Provide the [x, y] coordinate of the cell's center where the given text is located.  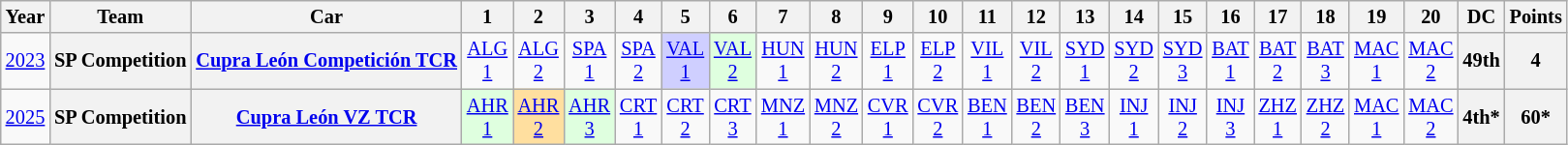
HUN1 [783, 61]
ALG2 [538, 61]
20 [1430, 16]
ELP2 [938, 61]
INJ1 [1133, 117]
SYD2 [1133, 61]
2025 [25, 117]
15 [1183, 16]
AHR3 [589, 117]
VIL2 [1036, 61]
ELP1 [888, 61]
Team [120, 16]
MNZ2 [837, 117]
6 [732, 16]
CRT3 [732, 117]
1 [488, 16]
INJ3 [1230, 117]
BAT3 [1325, 61]
BEN1 [987, 117]
5 [686, 16]
Points [1536, 16]
9 [888, 16]
19 [1376, 16]
2 [538, 16]
AHR2 [538, 117]
HUN2 [837, 61]
12 [1036, 16]
VIL1 [987, 61]
CVR1 [888, 117]
7 [783, 16]
13 [1085, 16]
Car [325, 16]
8 [837, 16]
CRT1 [638, 117]
SYD1 [1085, 61]
SYD3 [1183, 61]
60* [1536, 117]
2023 [25, 61]
BEN2 [1036, 117]
16 [1230, 16]
4th* [1481, 117]
BAT2 [1278, 61]
ZHZ1 [1278, 117]
49th [1481, 61]
DC [1481, 16]
VAL2 [732, 61]
18 [1325, 16]
VAL1 [686, 61]
CVR2 [938, 117]
Year [25, 16]
MNZ1 [783, 117]
3 [589, 16]
SPA2 [638, 61]
BAT1 [1230, 61]
AHR1 [488, 117]
11 [987, 16]
ZHZ2 [1325, 117]
Cupra León Competición TCR [325, 61]
INJ2 [1183, 117]
SPA1 [589, 61]
BEN3 [1085, 117]
CRT2 [686, 117]
10 [938, 16]
17 [1278, 16]
14 [1133, 16]
Cupra León VZ TCR [325, 117]
ALG1 [488, 61]
